Detect which cell encompasses the target text, then output its [X, Y] center coordinate. 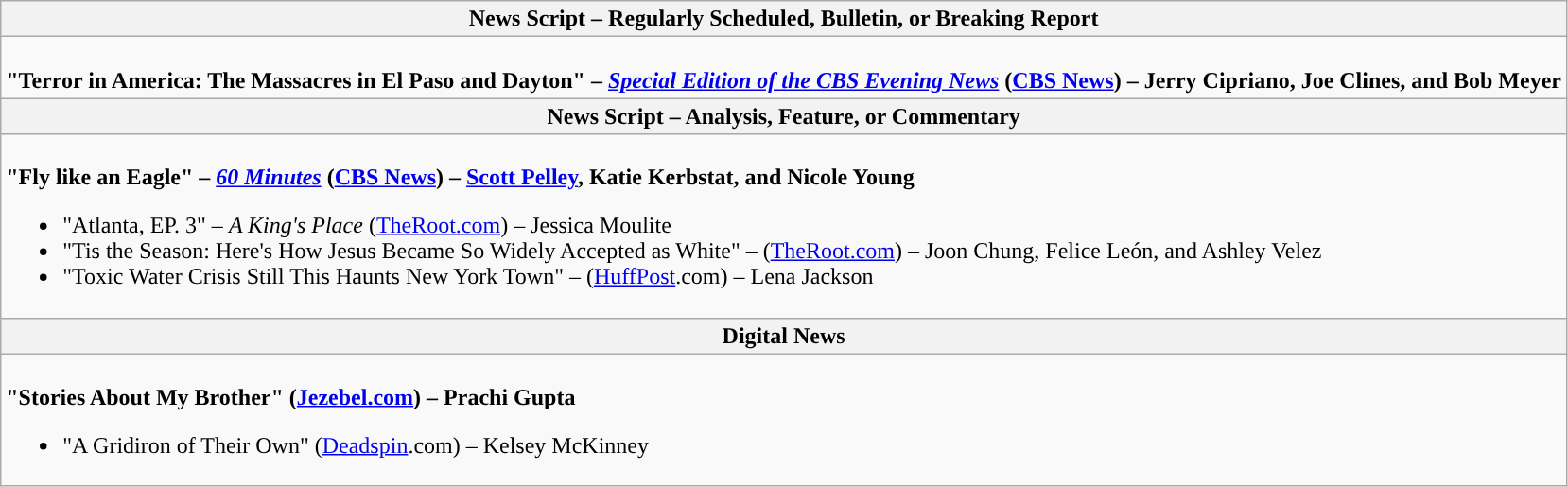
Digital News [784, 336]
News Script – Regularly Scheduled, Bulletin, or Breaking Report [784, 19]
News Script – Analysis, Feature, or Commentary [784, 116]
"Stories About My Brother" (Jezebel.com) – Prachi Gupta"A Gridiron of Their Own" (Deadspin.com) – Kelsey McKinney [784, 420]
